Output the (x, y) coordinate of the center of the cell containing the given text.  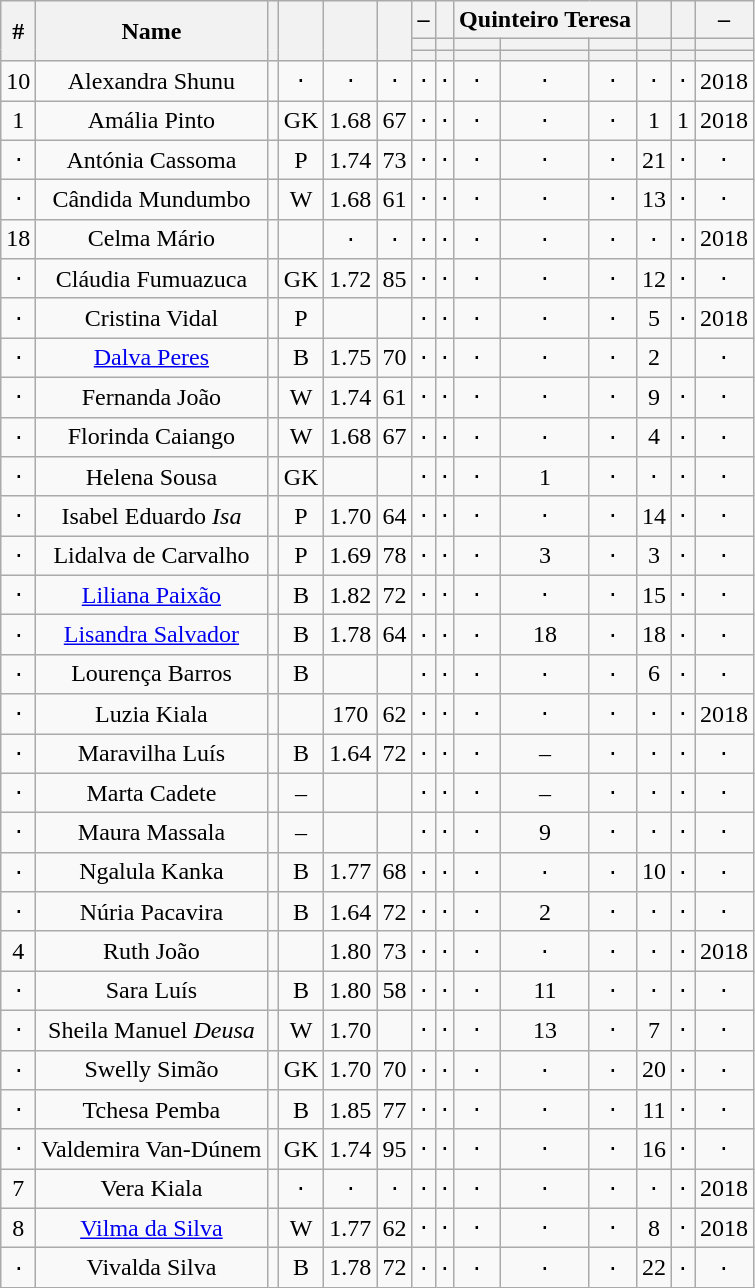
Vivalda Silva (152, 1268)
58 (394, 991)
21 (654, 160)
68 (394, 872)
95 (394, 1149)
Maravilha Luís (152, 754)
85 (394, 279)
20 (654, 1070)
Vilma da Silva (152, 1228)
Liliana Paixão (152, 595)
Cândida Mundumbo (152, 200)
Helena Sousa (152, 477)
Sheila Manuel Deusa (152, 1030)
15 (654, 595)
14 (654, 516)
Luzia Kiala (152, 714)
Núria Pacavira (152, 912)
1.72 (350, 279)
Swelly Simão (152, 1070)
1.75 (350, 358)
Ngalula Kanka (152, 872)
Antónia Cassoma (152, 160)
77 (394, 1110)
Valdemira Van-Dúnem (152, 1149)
Sara Luís (152, 991)
5 (654, 318)
Amália Pinto (152, 120)
Vera Kiala (152, 1189)
Tchesa Pemba (152, 1110)
Florinda Caiango (152, 437)
1.69 (350, 556)
Name (152, 31)
78 (394, 556)
# (18, 31)
Lidalva de Carvalho (152, 556)
Celma Mário (152, 239)
16 (654, 1149)
6 (654, 674)
Quinteiro Teresa (546, 20)
1.85 (350, 1110)
Dalva Peres (152, 358)
Marta Cadete (152, 793)
Lourença Barros (152, 674)
1.82 (350, 595)
Isabel Eduardo Isa (152, 516)
Fernanda João (152, 397)
170 (350, 714)
Ruth João (152, 951)
Maura Massala (152, 833)
Lisandra Salvador (152, 635)
Alexandra Shunu (152, 81)
Cristina Vidal (152, 318)
12 (654, 279)
Cláudia Fumuazuca (152, 279)
22 (654, 1268)
